Determine the (X, Y) coordinate at the center of the cell enclosing the given text.  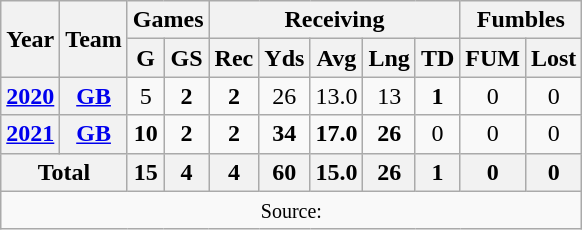
Source: (292, 210)
G (146, 58)
FUM (493, 58)
Avg (336, 58)
15 (146, 172)
60 (284, 172)
2020 (30, 96)
17.0 (336, 134)
TD (437, 58)
Lost (553, 58)
Receiving (334, 20)
15.0 (336, 172)
13.0 (336, 96)
GS (186, 58)
5 (146, 96)
Team (94, 39)
Fumbles (521, 20)
Games (168, 20)
2021 (30, 134)
34 (284, 134)
Lng (389, 58)
Total (64, 172)
10 (146, 134)
Rec (234, 58)
13 (389, 96)
Year (30, 39)
Yds (284, 58)
